From the cell containing the given text, extract its center point as [x, y] coordinate. 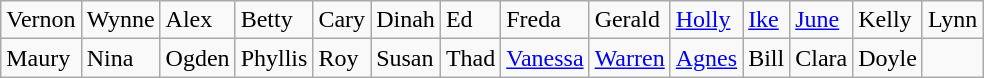
Lynn [952, 20]
Vernon [41, 20]
Ed [470, 20]
Phyllis [274, 58]
Bill [766, 58]
Vanessa [545, 58]
Clara [822, 58]
Roy [342, 58]
Betty [274, 20]
Nina [120, 58]
Maury [41, 58]
Cary [342, 20]
Gerald [630, 20]
Holly [706, 20]
Wynne [120, 20]
Kelly [888, 20]
Alex [198, 20]
Freda [545, 20]
Susan [406, 58]
Ike [766, 20]
June [822, 20]
Agnes [706, 58]
Thad [470, 58]
Ogden [198, 58]
Doyle [888, 58]
Warren [630, 58]
Dinah [406, 20]
